Pinpoint the cell where the given text exists, returning its (x, y) midpoint coordinate. 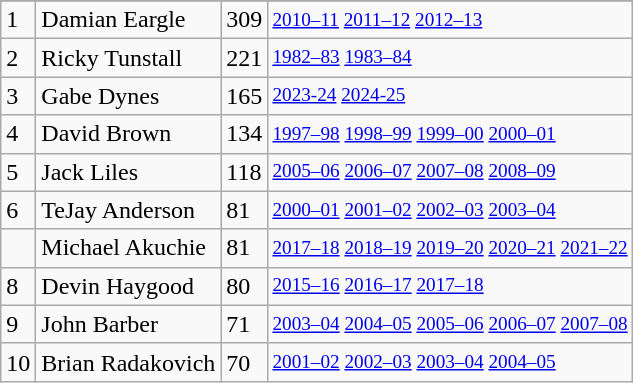
80 (244, 286)
Gabe Dynes (128, 96)
221 (244, 58)
2010–11 2011–12 2012–13 (450, 20)
2001–02 2002–03 2003–04 2004–05 (450, 362)
Brian Radakovich (128, 362)
1982–83 1983–84 (450, 58)
2023-24 2024-25 (450, 96)
2000–01 2001–02 2002–03 2003–04 (450, 210)
David Brown (128, 134)
118 (244, 172)
70 (244, 362)
4 (18, 134)
2005–06 2006–07 2007–08 2008–09 (450, 172)
309 (244, 20)
Jack Liles (128, 172)
Michael Akuchie (128, 248)
6 (18, 210)
134 (244, 134)
5 (18, 172)
9 (18, 324)
2015–16 2016–17 2017–18 (450, 286)
71 (244, 324)
1997–98 1998–99 1999–00 2000–01 (450, 134)
Devin Haygood (128, 286)
TeJay Anderson (128, 210)
1 (18, 20)
2 (18, 58)
10 (18, 362)
2017–18 2018–19 2019–20 2020–21 2021–22 (450, 248)
2003–04 2004–05 2005–06 2006–07 2007–08 (450, 324)
Damian Eargle (128, 20)
8 (18, 286)
John Barber (128, 324)
Ricky Tunstall (128, 58)
165 (244, 96)
3 (18, 96)
